Scan for the cell matching the given text and deliver its [X, Y] coordinate at center. 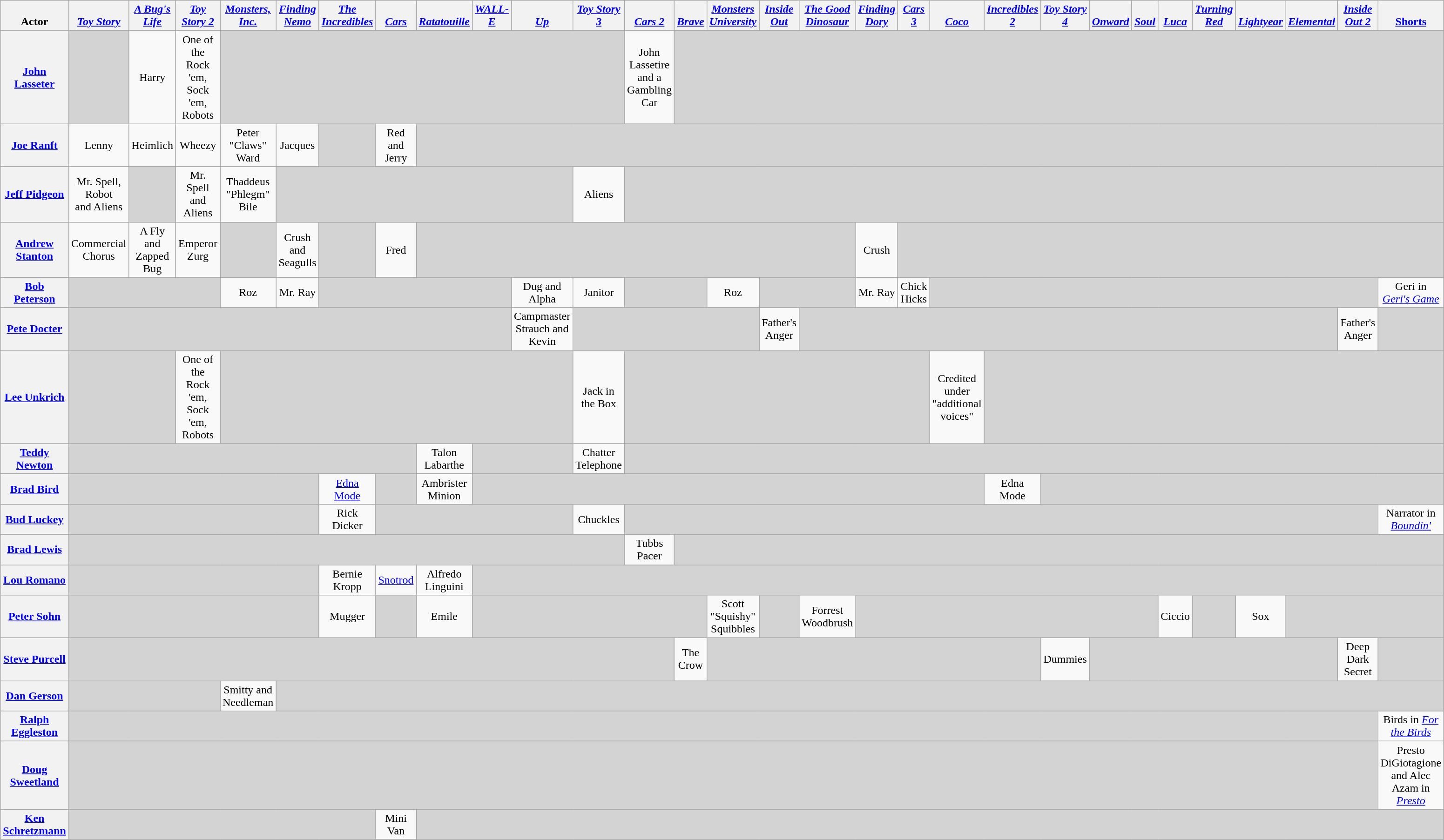
The Incredibles [347, 16]
Talon Labarthe [444, 459]
Campmaster Strauch and Kevin [542, 329]
Rick Dicker [347, 519]
John Lassetire and a Gambling Car [649, 77]
Mr. Spell,Robotand Aliens [99, 195]
Ciccio [1175, 617]
Snotrod [396, 580]
Lou Romano [34, 580]
Lenny [99, 145]
Dug and Alpha [542, 292]
Elemental [1311, 16]
Ambrister Minion [444, 489]
The Crow [691, 659]
Finding Nemo [297, 16]
Bud Luckey [34, 519]
Chick Hicks [914, 292]
Redand Jerry [396, 145]
Monsters University [733, 16]
Inside Out 2 [1358, 16]
Smitty and Needleman [248, 696]
Deep Dark Secret [1358, 659]
Chuckles [599, 519]
Cars 3 [914, 16]
Lee Unkrich [34, 397]
Inside Out [779, 16]
Luca [1175, 16]
Crushand Seagulls [297, 249]
Brad Lewis [34, 549]
Jeff Pidgeon [34, 195]
Harry [152, 77]
Forrest Woodbrush [828, 617]
Coco [957, 16]
A Bug's Life [152, 16]
Finding Dory [877, 16]
Jacques [297, 145]
Cars 2 [649, 16]
Ratatouille [444, 16]
Joe Ranft [34, 145]
Ken Schretzmann [34, 825]
A Flyand Zapped Bug [152, 249]
Lightyear [1261, 16]
Brave [691, 16]
Actor [34, 16]
Andrew Stanton [34, 249]
Dummies [1065, 659]
Monsters, Inc. [248, 16]
Ralph Eggleston [34, 726]
Dan Gerson [34, 696]
Credited under "additional voices" [957, 397]
Emperor Zurg [197, 249]
Peter Sohn [34, 617]
Emile [444, 617]
Mini Van [396, 825]
Birds in For the Birds [1411, 726]
Heimlich [152, 145]
Toy Story 2 [197, 16]
Bernie Kropp [347, 580]
Peter "Claws" Ward [248, 145]
Tubbs Pacer [649, 549]
Up [542, 16]
The Good Dinosaur [828, 16]
Scott "Squishy" Squibbles [733, 617]
Jack in the Box [599, 397]
Toy Story 3 [599, 16]
Onward [1111, 16]
Janitor [599, 292]
Cars [396, 16]
Aliens [599, 195]
Sox [1261, 617]
Turning Red [1214, 16]
John Lasseter [34, 77]
Mugger [347, 617]
Mr. Spelland Aliens [197, 195]
Chatter Telephone [599, 459]
Doug Sweetland [34, 775]
Incredibles 2 [1012, 16]
Presto DiGiotagione and Alec Azam in Presto [1411, 775]
Bob Peterson [34, 292]
Thaddeus "Phlegm" Bile [248, 195]
Brad Bird [34, 489]
Soul [1145, 16]
Steve Purcell [34, 659]
Geri in Geri's Game [1411, 292]
Toy Story [99, 16]
Crush [877, 249]
WALL-E [492, 16]
Shorts [1411, 16]
Narrator in Boundin' [1411, 519]
Alfredo Linguini [444, 580]
Toy Story 4 [1065, 16]
Fred [396, 249]
Pete Docter [34, 329]
Teddy Newton [34, 459]
Wheezy [197, 145]
Commercial Chorus [99, 249]
